Scan for the cell matching the given text and deliver its [x, y] coordinate at center. 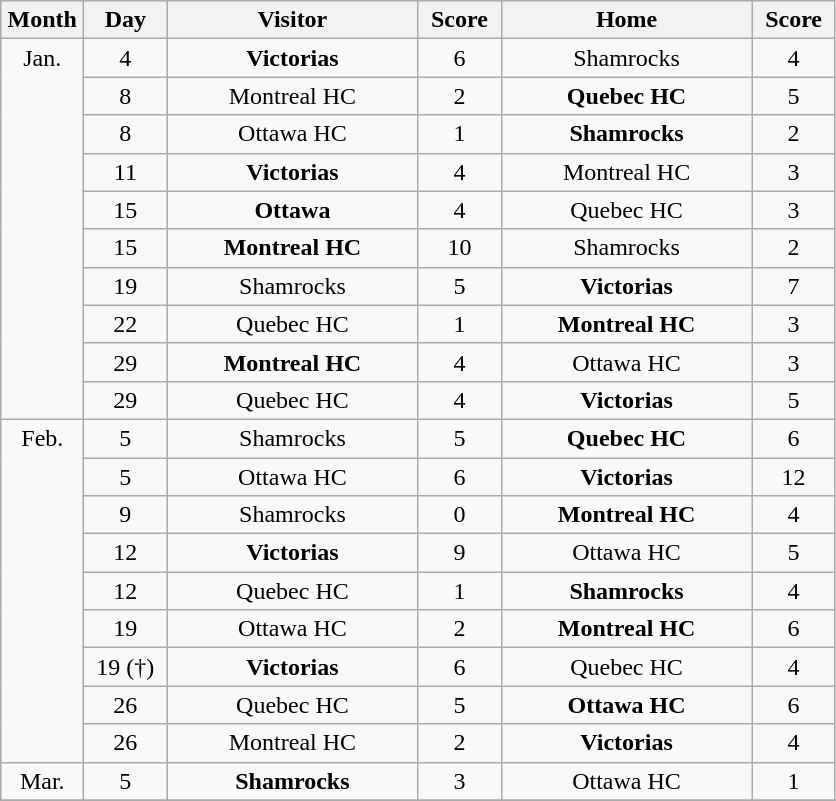
Feb. [42, 590]
Ottawa [292, 210]
Day [126, 20]
22 [126, 324]
Visitor [292, 20]
19 (†) [126, 667]
10 [460, 248]
0 [460, 515]
7 [794, 286]
Home [626, 20]
Jan. [42, 230]
Mar. [42, 781]
11 [126, 172]
Month [42, 20]
